Find where the given text appears and provide that cell's center as [X, Y] coordinate. 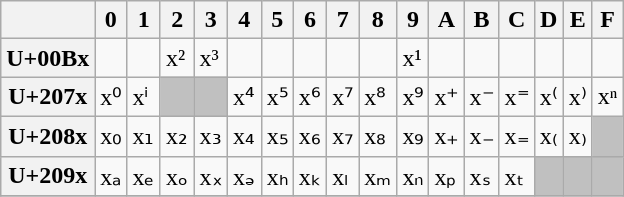
xₖ [310, 176]
8 [378, 20]
x⁸ [378, 97]
F [608, 20]
x₂ [177, 136]
x₊ [446, 136]
x₎ [578, 136]
x² [177, 58]
x⁵ [277, 97]
xₕ [277, 176]
x⁾ [578, 97]
3 [211, 20]
xₐ [111, 176]
x₄ [245, 136]
9 [413, 20]
x₀ [111, 136]
C [516, 20]
x₍ [548, 136]
U+207x [48, 97]
x⁷ [343, 97]
x³ [211, 58]
x₉ [413, 136]
x₋ [482, 136]
xₘ [378, 176]
x₃ [211, 136]
x⁽ [548, 97]
U+209x [48, 176]
x⁰ [111, 97]
x⁼ [516, 97]
xₚ [446, 176]
xₜ [516, 176]
1 [144, 20]
x¹ [413, 58]
5 [277, 20]
2 [177, 20]
6 [310, 20]
xⁿ [608, 97]
xⁱ [144, 97]
U+00Bx [48, 58]
4 [245, 20]
x₌ [516, 136]
x⁻ [482, 97]
B [482, 20]
xₒ [177, 176]
xₗ [343, 176]
x⁶ [310, 97]
xₙ [413, 176]
xₔ [245, 176]
x₆ [310, 136]
E [578, 20]
xₓ [211, 176]
xₑ [144, 176]
x₁ [144, 136]
U+208x [48, 136]
7 [343, 20]
D [548, 20]
0 [111, 20]
x₇ [343, 136]
x⁺ [446, 97]
A [446, 20]
x₈ [378, 136]
x⁹ [413, 97]
x₅ [277, 136]
x⁴ [245, 97]
xₛ [482, 176]
